From the cell containing the given text, extract its center point as [X, Y] coordinate. 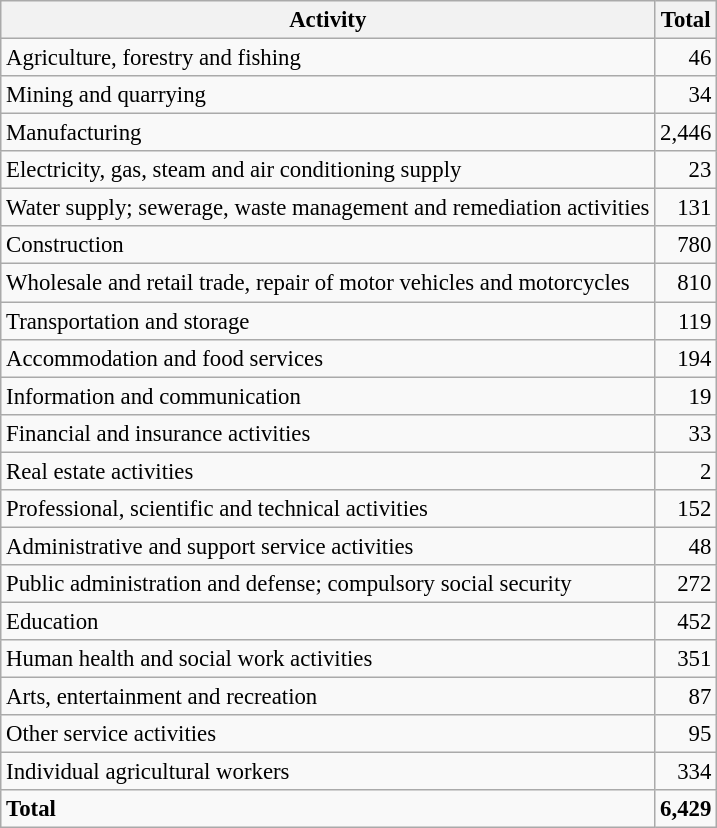
23 [686, 170]
Education [328, 621]
Public administration and defense; compulsory social security [328, 584]
Activity [328, 20]
Manufacturing [328, 133]
Real estate activities [328, 471]
131 [686, 208]
Other service activities [328, 734]
Transportation and storage [328, 321]
34 [686, 95]
Professional, scientific and technical activities [328, 509]
Human health and social work activities [328, 659]
95 [686, 734]
Arts, entertainment and recreation [328, 697]
Mining and quarrying [328, 95]
87 [686, 697]
194 [686, 358]
Financial and insurance activities [328, 433]
452 [686, 621]
Wholesale and retail trade, repair of motor vehicles and motorcycles [328, 283]
6,429 [686, 809]
Individual agricultural workers [328, 772]
19 [686, 396]
2,446 [686, 133]
Agriculture, forestry and fishing [328, 58]
334 [686, 772]
119 [686, 321]
Electricity, gas, steam and air conditioning supply [328, 170]
33 [686, 433]
48 [686, 546]
Accommodation and food services [328, 358]
Construction [328, 245]
Information and communication [328, 396]
46 [686, 58]
2 [686, 471]
Water supply; sewerage, waste management and remediation activities [328, 208]
152 [686, 509]
810 [686, 283]
272 [686, 584]
Administrative and support service activities [328, 546]
351 [686, 659]
780 [686, 245]
